Pinpoint the cell where the given text exists, returning its (x, y) midpoint coordinate. 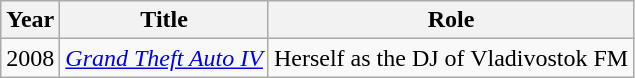
Grand Theft Auto IV (164, 58)
Year (30, 20)
Role (450, 20)
Title (164, 20)
Herself as the DJ of Vladivostok FM (450, 58)
2008 (30, 58)
